For the text-containing cell, return its midpoint in (X, Y) coordinate format. 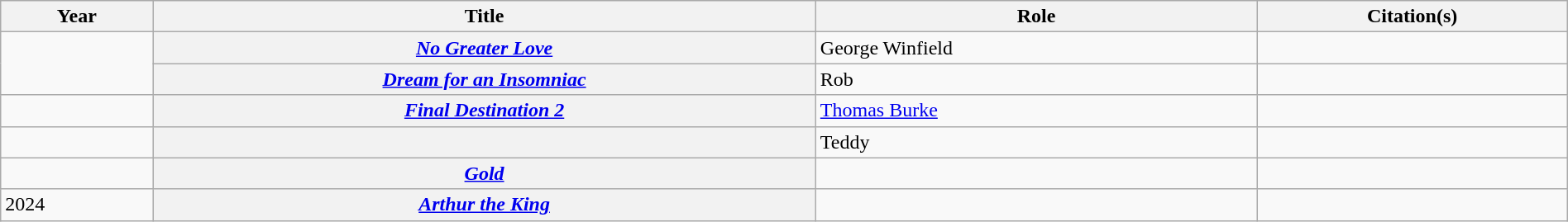
George Winfield (1036, 48)
Rob (1036, 79)
Arthur the King (485, 205)
Teddy (1036, 142)
Title (485, 17)
2024 (77, 205)
Final Destination 2 (485, 111)
Citation(s) (1413, 17)
No Greater Love (485, 48)
Thomas Burke (1036, 111)
Dream for an Insomniac (485, 79)
Gold (485, 173)
Year (77, 17)
Role (1036, 17)
